Return the [X, Y] coordinate for the center point of the cell that contains the specified text.  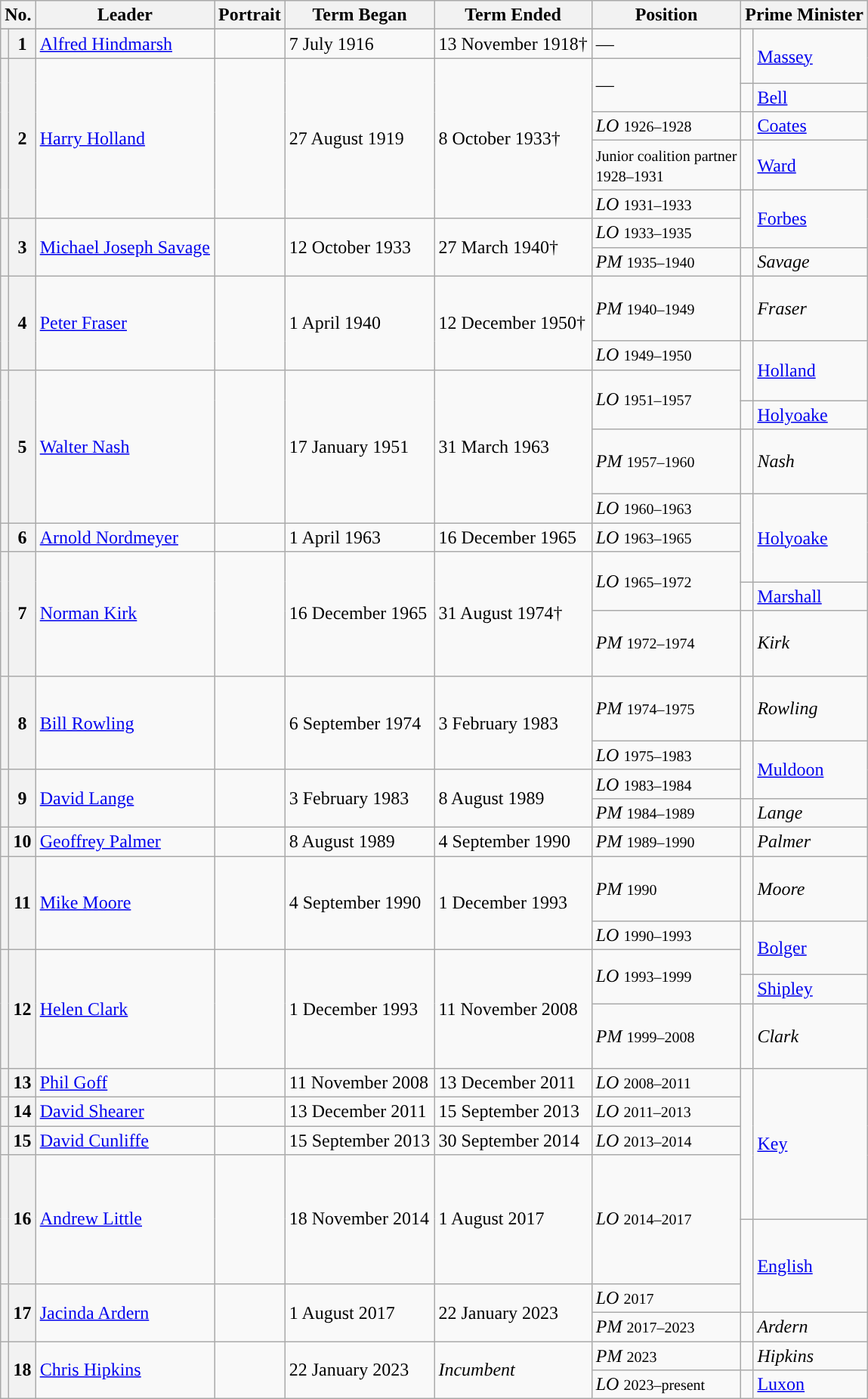
Bell [811, 97]
Holland [811, 370]
Position [666, 15]
Norman Kirk [125, 614]
PM 1974–1975 [666, 708]
Massey [811, 56]
Chris Hipkins [125, 1370]
Michael Joseph Savage [125, 247]
LO 2023–present [666, 1385]
Arnold Nordmeyer [125, 537]
12 December 1950† [513, 323]
Helen Clark [125, 1010]
PM 1984–1989 [666, 812]
PM 2023 [666, 1355]
Geoffrey Palmer [125, 841]
LO 1993–1999 [666, 977]
LO 1963–1965 [666, 537]
18 November 2014 [360, 1220]
PM 1972–1974 [666, 643]
PM 1990 [666, 888]
Prime Minister [805, 15]
11 [23, 902]
David Lange [125, 798]
Moore [811, 888]
Key [811, 1144]
No. [18, 15]
David Cunliffe [125, 1141]
LO 1975–1983 [666, 755]
Coates [811, 126]
LO 1933–1935 [666, 233]
Walter Nash [125, 446]
16 [23, 1220]
Term Ended [513, 15]
27 August 1919 [360, 138]
17 [23, 1312]
LO 2011–2013 [666, 1112]
LO 1949–1950 [666, 355]
Muldoon [811, 769]
2 [23, 138]
18 [23, 1370]
Savage [811, 262]
LO 1990–1993 [666, 936]
LO 1951–1957 [666, 399]
Bill Rowling [125, 723]
Rowling [811, 708]
9 [23, 798]
PM 1989–1990 [666, 841]
Ward [811, 165]
15 [23, 1141]
Nash [811, 462]
Fraser [811, 308]
7 [23, 614]
LO 1965–1972 [666, 581]
David Shearer [125, 1112]
PM 1999–2008 [666, 1036]
LO 1931–1933 [666, 204]
Clark [811, 1036]
Luxon [811, 1385]
LO 1926–1928 [666, 126]
Jacinda Ardern [125, 1312]
Leader [125, 15]
Portrait [250, 15]
Forbes [811, 218]
LO 1983–1984 [666, 784]
Palmer [811, 841]
3 [23, 247]
Hipkins [811, 1355]
8 [23, 723]
30 September 2014 [513, 1141]
1 [23, 44]
17 January 1951 [360, 446]
LO 2008–2011 [666, 1083]
13 November 1918† [513, 44]
6 [23, 537]
PM 1940–1949 [666, 308]
10 [23, 841]
Shipley [811, 989]
27 March 1940† [513, 247]
LO 1960–1963 [666, 509]
LO 2017 [666, 1298]
12 October 1933 [360, 247]
Mike Moore [125, 902]
Junior coalition partner1928–1931 [666, 165]
English [811, 1265]
PM 2017–2023 [666, 1326]
4 [23, 323]
Alfred Hindmarsh [125, 44]
7 July 1916 [360, 44]
PM 1957–1960 [666, 462]
Bolger [811, 948]
Kirk [811, 643]
1 April 1940 [360, 323]
12 [23, 1010]
Incumbent [513, 1370]
Andrew Little [125, 1220]
31 March 1963 [513, 446]
Lange [811, 812]
Phil Goff [125, 1083]
Peter Fraser [125, 323]
Marshall [811, 596]
13 [23, 1083]
LO 2014–2017 [666, 1220]
14 [23, 1112]
Harry Holland [125, 138]
Ardern [811, 1326]
6 September 1974 [360, 723]
8 October 1933† [513, 138]
31 August 1974† [513, 614]
LO 2013–2014 [666, 1141]
PM 1935–1940 [666, 262]
5 [23, 446]
1 April 1963 [360, 537]
Term Began [360, 15]
